Return [X, Y] of the center of cell containing provided text 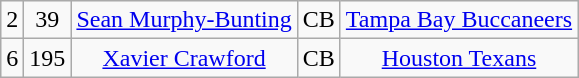
Xavier Crawford [184, 58]
195 [48, 58]
Houston Texans [458, 58]
6 [12, 58]
Sean Murphy-Bunting [184, 20]
Tampa Bay Buccaneers [458, 20]
2 [12, 20]
39 [48, 20]
